Return the [X, Y] coordinate for the center point of the cell that contains the specified text.  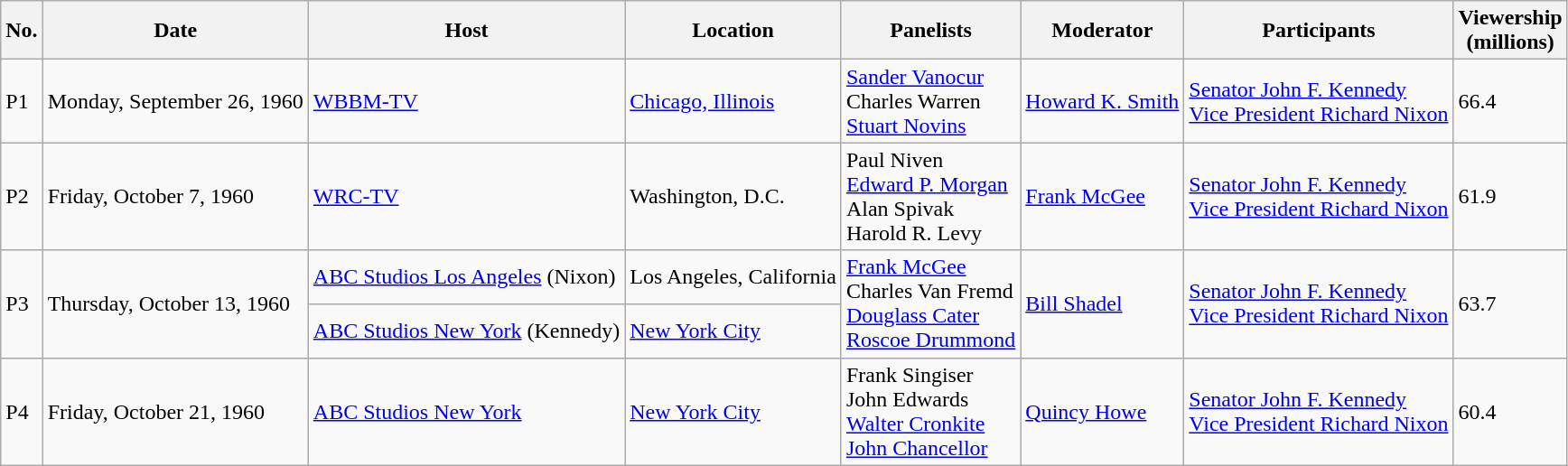
Host [466, 31]
Friday, October 21, 1960 [175, 412]
Date [175, 31]
P4 [22, 412]
Frank McGeeCharles Van FremdDouglass CaterRoscoe Drummond [930, 303]
ABC Studios New York [466, 412]
Participants [1319, 31]
WRC-TV [466, 197]
Chicago, Illinois [733, 101]
ABC Studios New York (Kennedy) [466, 331]
Moderator [1102, 31]
Quincy Howe [1102, 412]
No. [22, 31]
Monday, September 26, 1960 [175, 101]
Paul NivenEdward P. MorganAlan SpivakHarold R. Levy [930, 197]
Washington, D.C. [733, 197]
ABC Studios Los Angeles (Nixon) [466, 277]
Sander VanocurCharles WarrenStuart Novins [930, 101]
66.4 [1510, 101]
WBBM-TV [466, 101]
Frank SingiserJohn EdwardsWalter CronkiteJohn Chancellor [930, 412]
Howard K. Smith [1102, 101]
P2 [22, 197]
60.4 [1510, 412]
P3 [22, 303]
Los Angeles, California [733, 277]
P1 [22, 101]
Bill Shadel [1102, 303]
Friday, October 7, 1960 [175, 197]
Frank McGee [1102, 197]
Panelists [930, 31]
Location [733, 31]
Thursday, October 13, 1960 [175, 303]
Viewership(millions) [1510, 31]
61.9 [1510, 197]
63.7 [1510, 303]
